Scan for the cell matching the given text and deliver its [X, Y] coordinate at center. 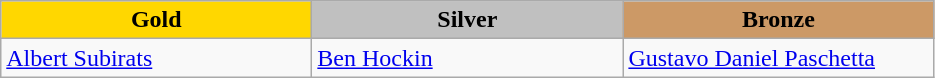
Gold [156, 20]
Gustavo Daniel Paschetta [778, 58]
Bronze [778, 20]
Ben Hockin [468, 58]
Albert Subirats [156, 58]
Silver [468, 20]
